Determine the (x, y) coordinate at the center of the cell enclosing the given text.  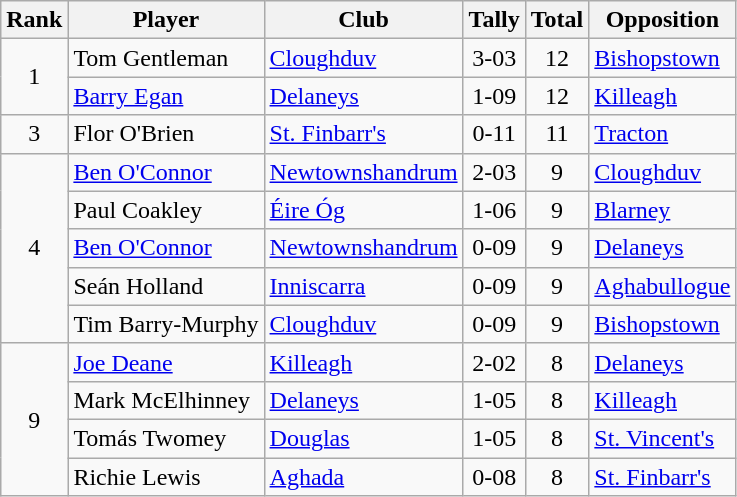
Joe Deane (166, 362)
St. Vincent's (662, 438)
Tracton (662, 134)
Player (166, 20)
2-03 (494, 172)
Rank (34, 20)
4 (34, 248)
Total (557, 20)
Blarney (662, 210)
Tomás Twomey (166, 438)
Tom Gentleman (166, 58)
Richie Lewis (166, 477)
0-11 (494, 134)
Tally (494, 20)
Inniscarra (364, 286)
1-06 (494, 210)
0-08 (494, 477)
Aghada (364, 477)
Douglas (364, 438)
Éire Óg (364, 210)
Paul Coakley (166, 210)
Opposition (662, 20)
11 (557, 134)
3 (34, 134)
Club (364, 20)
Flor O'Brien (166, 134)
2-02 (494, 362)
Tim Barry-Murphy (166, 324)
1 (34, 77)
Mark McElhinney (166, 400)
1-09 (494, 96)
Barry Egan (166, 96)
Seán Holland (166, 286)
3-03 (494, 58)
Aghabullogue (662, 286)
